Scan for the cell matching the given text and deliver its [X, Y] coordinate at center. 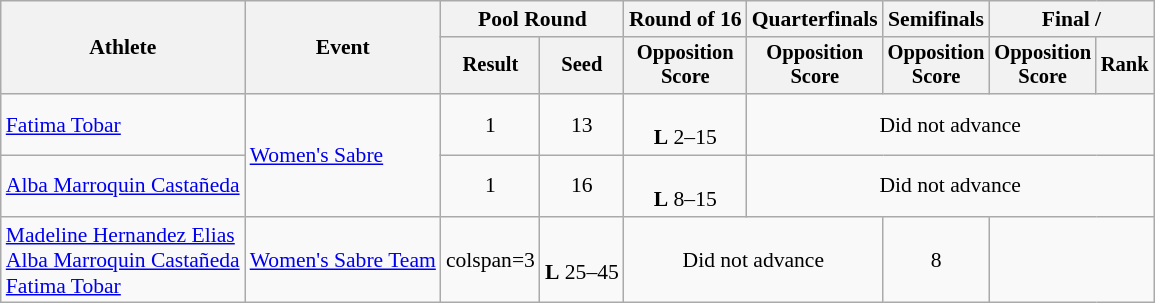
L 2–15 [686, 124]
Rank [1125, 66]
13 [582, 124]
Quarterfinals [815, 19]
Semifinals [936, 19]
Result [490, 66]
Women's Sabre [343, 155]
L 8–15 [686, 186]
Athlete [123, 48]
Fatima Tobar [123, 124]
Seed [582, 66]
Event [343, 48]
Final / [1071, 19]
16 [582, 186]
Alba Marroquin Castañeda [123, 186]
Pool Round [532, 19]
Round of 16 [686, 19]
